Find where the given text appears and provide that cell's center as (x, y) coordinate. 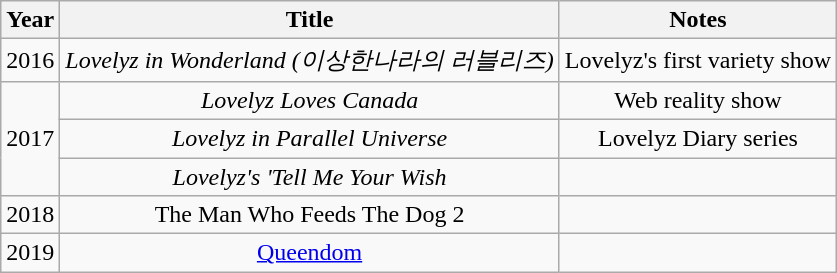
The Man Who Feeds The Dog 2 (310, 215)
2016 (30, 60)
Lovelyz Loves Canada (310, 100)
Notes (698, 20)
Lovelyz in Wonderland (이상한나라의 러블리즈) (310, 60)
2019 (30, 253)
2018 (30, 215)
Year (30, 20)
Lovelyz in Parallel Universe (310, 138)
Web reality show (698, 100)
2017 (30, 138)
Lovelyz Diary series (698, 138)
Lovelyz's 'Tell Me Your Wish (310, 177)
Lovelyz's first variety show (698, 60)
Title (310, 20)
Queendom (310, 253)
